From the cell containing the given text, extract its center point as (x, y) coordinate. 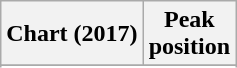
Chart (2017) (72, 34)
Peakposition (189, 34)
